For the text-containing cell, return its midpoint in [x, y] coordinate format. 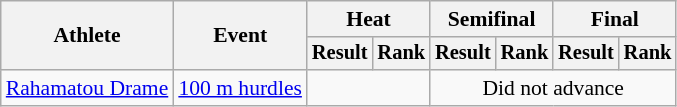
Event [240, 36]
Semifinal [492, 19]
100 m hurdles [240, 88]
Final [614, 19]
Athlete [88, 36]
Did not advance [553, 88]
Rahamatou Drame [88, 88]
Heat [368, 19]
